Output the (x, y) coordinate of the center of the cell containing the given text.  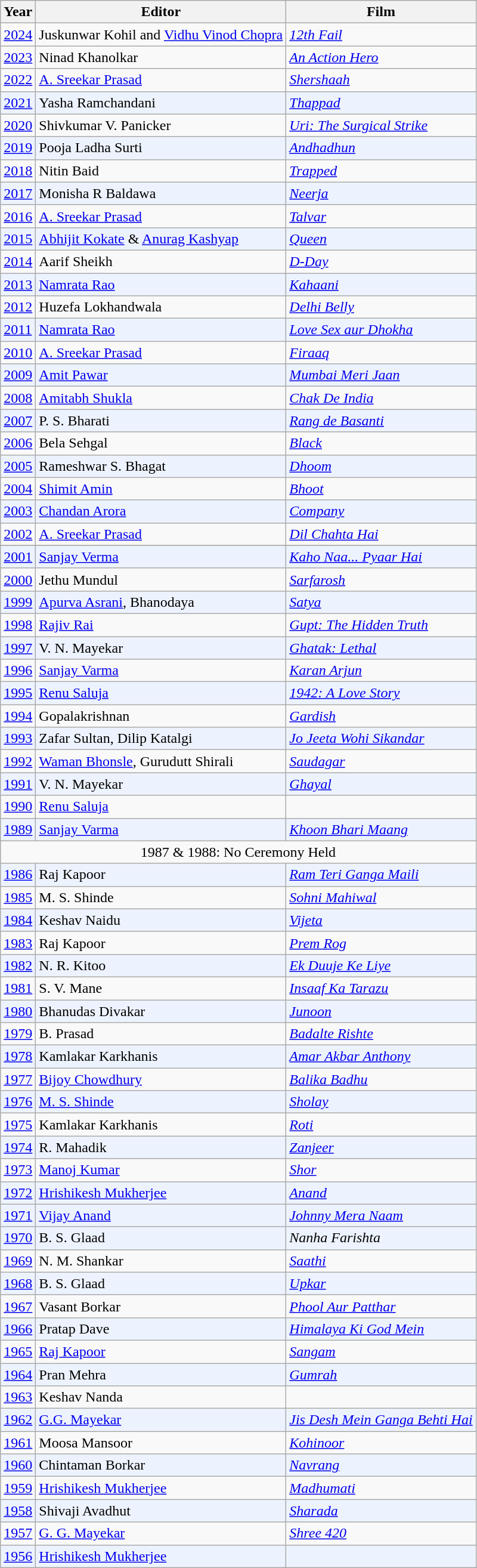
Kaho Naa... Pyaar Hai (381, 557)
Mumbai Meri Jaan (381, 375)
Uri: The Surgical Strike (381, 125)
Chintaman Borkar (161, 1465)
G.G. Mayekar (161, 1420)
S. V. Mane (161, 988)
Khoon Bhari Maang (381, 829)
Pratap Dave (161, 1329)
1985 (18, 897)
Balika Badhu (381, 1079)
Rajiv Rai (161, 625)
Junoon (381, 1011)
1974 (18, 1147)
Company (381, 511)
Trapped (381, 171)
Zanjeer (381, 1147)
1963 (18, 1397)
2009 (18, 375)
Sholay (381, 1102)
2008 (18, 398)
1983 (18, 943)
Prem Rog (381, 943)
1997 (18, 647)
1964 (18, 1374)
Pran Mehra (161, 1374)
Rang de Basanti (381, 421)
Yasha Ramchandani (161, 103)
B. Prasad (161, 1034)
1995 (18, 693)
Amar Akbar Anthony (381, 1057)
Shree 420 (381, 1533)
2012 (18, 307)
1978 (18, 1057)
2001 (18, 557)
Madhumati (381, 1488)
Saudagar (381, 761)
2024 (18, 35)
Moosa Mansoor (161, 1443)
2003 (18, 511)
N. R. Kitoo (161, 965)
Sarfarosh (381, 579)
Chandan Arora (161, 511)
Dil Chahta Hai (381, 534)
Satya (381, 602)
2019 (18, 148)
1993 (18, 739)
Badalte Rishte (381, 1034)
2017 (18, 193)
Himalaya Ki God Mein (381, 1329)
2004 (18, 489)
Shivkumar V. Panicker (161, 125)
1965 (18, 1351)
P. S. Bharati (161, 421)
1992 (18, 761)
Gopalakrishnan (161, 716)
Rameshwar S. Bhagat (161, 466)
Jethu Mundul (161, 579)
Ghayal (381, 784)
2006 (18, 443)
2005 (18, 466)
2011 (18, 330)
1982 (18, 965)
1972 (18, 1193)
Insaaf Ka Tarazu (381, 988)
Queen (381, 239)
Sohni Mahiwal (381, 897)
Editor (161, 12)
1967 (18, 1306)
1984 (18, 920)
Karan Arjun (381, 671)
Kahaani (381, 285)
Upkar (381, 1283)
1996 (18, 671)
Neerja (381, 193)
Andhadhun (381, 148)
1999 (18, 602)
Sharada (381, 1511)
Juskunwar Kohil and Vidhu Vinod Chopra (161, 35)
Johnny Mera Naam (381, 1215)
Amitabh Shukla (161, 398)
Aarif Sheikh (161, 261)
Gardish (381, 716)
Phool Aur Patthar (381, 1306)
2002 (18, 534)
2007 (18, 421)
1975 (18, 1125)
2014 (18, 261)
Nitin Baid (161, 171)
Vijeta (381, 920)
1969 (18, 1261)
1961 (18, 1443)
G. G. Mayekar (161, 1533)
1980 (18, 1011)
1970 (18, 1238)
Anand (381, 1193)
1942: A Love Story (381, 693)
Film (381, 12)
Year (18, 12)
Vasant Borkar (161, 1306)
Delhi Belly (381, 307)
Firaaq (381, 353)
1971 (18, 1215)
1973 (18, 1170)
Roti (381, 1125)
Pooja Ladha Surti (161, 148)
2010 (18, 353)
Ram Teri Ganga Maili (381, 875)
2021 (18, 103)
Jo Jeeta Wohi Sikandar (381, 739)
Bela Sehgal (161, 443)
2000 (18, 579)
2016 (18, 216)
2015 (18, 239)
Vijay Anand (161, 1215)
Gumrah (381, 1374)
2020 (18, 125)
1968 (18, 1283)
Ghatak: Lethal (381, 647)
Monisha R Baldawa (161, 193)
1977 (18, 1079)
Nanha Farishta (381, 1238)
R. Mahadik (161, 1147)
1991 (18, 784)
Sangam (381, 1351)
1979 (18, 1034)
D-Day (381, 261)
Saathi (381, 1261)
2018 (18, 171)
2013 (18, 285)
Bhoot (381, 489)
1986 (18, 875)
12th Fail (381, 35)
Manoj Kumar (161, 1170)
1981 (18, 988)
Kohinoor (381, 1443)
Shor (381, 1170)
Talvar (381, 216)
Sanjay Verma (161, 557)
2022 (18, 80)
N. M. Shankar (161, 1261)
Jis Desh Mein Ganga Behti Hai (381, 1420)
Abhijit Kokate & Anurag Kashyap (161, 239)
1962 (18, 1420)
1956 (18, 1556)
Apurva Asrani, Bhanodaya (161, 602)
Zafar Sultan, Dilip Katalgi (161, 739)
Ninad Khanolkar (161, 57)
Huzefa Lokhandwala (161, 307)
1987 & 1988: No Ceremony Held (238, 852)
Shivaji Avadhut (161, 1511)
1994 (18, 716)
Love Sex aur Dhokha (381, 330)
1959 (18, 1488)
Chak De India (381, 398)
Shershaah (381, 80)
Shimit Amin (161, 489)
1958 (18, 1511)
Amit Pawar (161, 375)
1966 (18, 1329)
Waman Bhonsle, Gurudutt Shirali (161, 761)
Gupt: The Hidden Truth (381, 625)
Bhanudas Divakar (161, 1011)
1957 (18, 1533)
Dhoom (381, 466)
1998 (18, 625)
Black (381, 443)
Keshav Nanda (161, 1397)
1960 (18, 1465)
2023 (18, 57)
1989 (18, 829)
Bijoy Chowdhury (161, 1079)
Thappad (381, 103)
Navrang (381, 1465)
Keshav Naidu (161, 920)
1990 (18, 807)
An Action Hero (381, 57)
Ek Duuje Ke Liye (381, 965)
1976 (18, 1102)
